Search for the cell housing the specified text and yield its [X, Y] center coordinate. 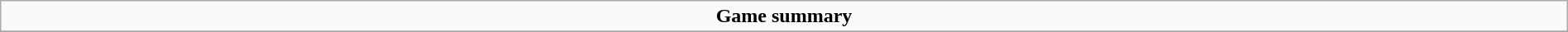
Game summary [784, 16]
